Search for the cell housing the specified text and yield its [X, Y] center coordinate. 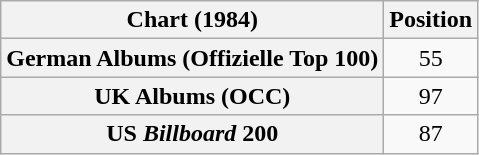
US Billboard 200 [192, 134]
87 [431, 134]
German Albums (Offizielle Top 100) [192, 58]
Position [431, 20]
UK Albums (OCC) [192, 96]
97 [431, 96]
Chart (1984) [192, 20]
55 [431, 58]
